Return (X, Y) of the center of cell containing provided text 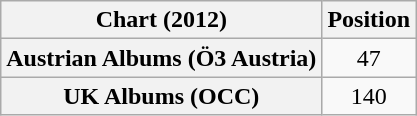
Austrian Albums (Ö3 Austria) (162, 58)
Chart (2012) (162, 20)
UK Albums (OCC) (162, 96)
Position (369, 20)
140 (369, 96)
47 (369, 58)
